Output the [x, y] coordinate of the center of the cell containing the given text.  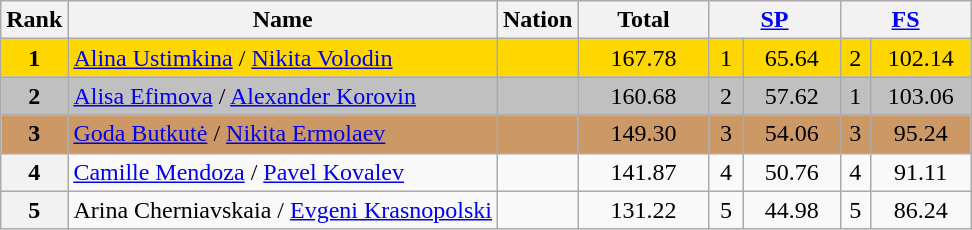
149.30 [644, 134]
167.78 [644, 58]
95.24 [920, 134]
57.62 [792, 96]
102.14 [920, 58]
50.76 [792, 172]
Alisa Efimova / Alexander Korovin [283, 96]
Nation [538, 20]
Alina Ustimkina / Nikita Volodin [283, 58]
131.22 [644, 210]
44.98 [792, 210]
Arina Cherniavskaia / Evgeni Krasnopolski [283, 210]
Goda Butkutė / Nikita Ermolaev [283, 134]
91.11 [920, 172]
54.06 [792, 134]
160.68 [644, 96]
Total [644, 20]
Name [283, 20]
Camille Mendoza / Pavel Kovalev [283, 172]
103.06 [920, 96]
141.87 [644, 172]
65.64 [792, 58]
FS [906, 20]
SP [774, 20]
86.24 [920, 210]
Rank [34, 20]
